Locate the cell with the specified text and output its [x, y] center coordinate. 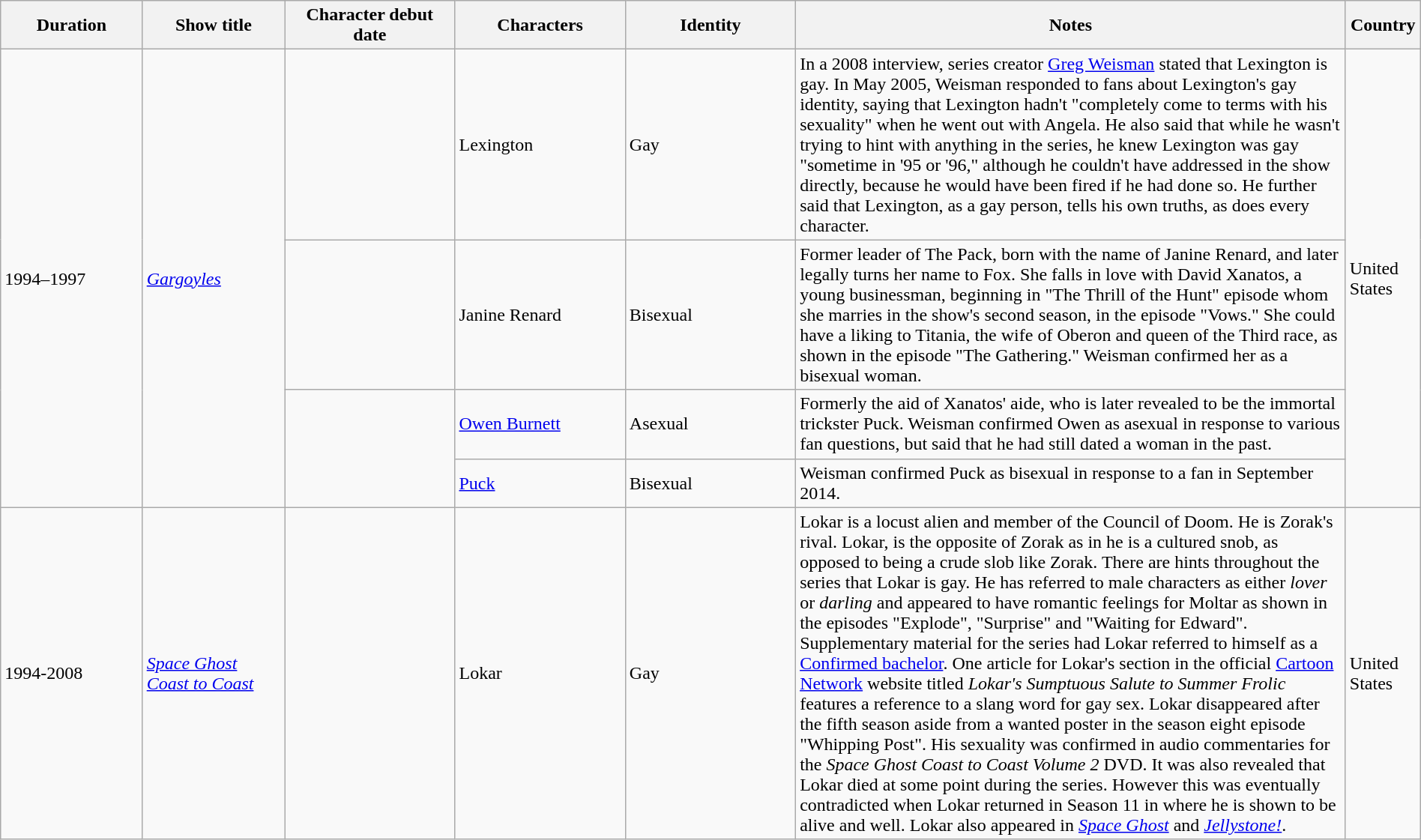
Notes [1071, 25]
Country [1383, 25]
Space Ghost Coast to Coast [213, 673]
Lexington [540, 145]
Lokar [540, 673]
Duration [72, 25]
Puck [540, 483]
Weisman confirmed Puck as bisexual in response to a fan in September 2014. [1071, 483]
Show title [213, 25]
Identity [710, 25]
Janine Renard [540, 315]
Owen Burnett [540, 424]
Characters [540, 25]
Asexual [710, 424]
Gargoyles [213, 279]
Character debut date [370, 25]
1994–1997 [72, 279]
1994-2008 [72, 673]
